Output the [x, y] coordinate of the center of the cell containing the given text.  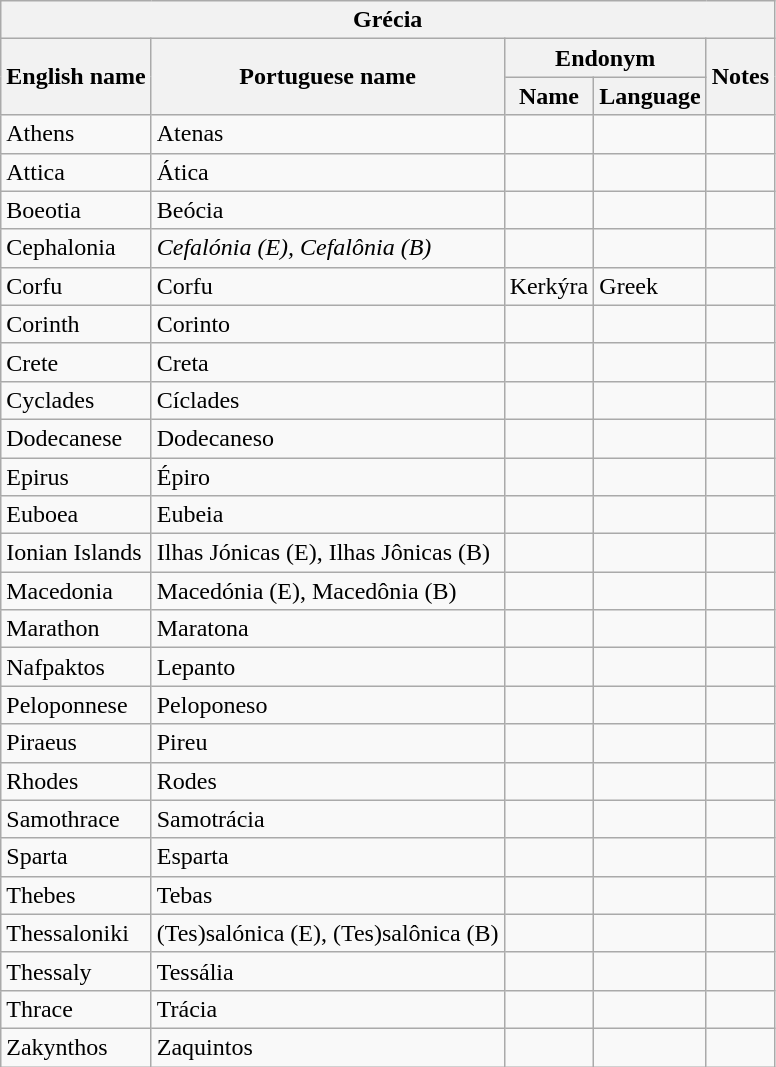
Maratona [328, 629]
Marathon [76, 629]
Épiro [328, 477]
Cephalonia [76, 248]
Macedonia [76, 591]
Cefalónia (E), Cefalônia (B) [328, 248]
Pireu [328, 743]
Kerkýra [549, 286]
Nafpaktos [76, 667]
Rodes [328, 781]
Esparta [328, 857]
Piraeus [76, 743]
Name [549, 96]
Language [650, 96]
Athens [76, 134]
Thebes [76, 895]
Portuguese name [328, 77]
Samotrácia [328, 819]
Attica [76, 172]
Dodecaneso [328, 438]
Grécia [388, 20]
(Tes)salónica (E), (Tes)salônica (B) [328, 933]
Ilhas Jónicas (E), Ilhas Jônicas (B) [328, 553]
Atenas [328, 134]
Cyclades [76, 400]
Beócia [328, 210]
English name [76, 77]
Tebas [328, 895]
Crete [76, 362]
Notes [740, 77]
Corinth [76, 324]
Corinto [328, 324]
Thessaloniki [76, 933]
Tessália [328, 971]
Zakynthos [76, 1047]
Macedónia (E), Macedônia (B) [328, 591]
Epirus [76, 477]
Dodecanese [76, 438]
Ática [328, 172]
Cíclades [328, 400]
Lepanto [328, 667]
Endonym [605, 58]
Ionian Islands [76, 553]
Trácia [328, 1009]
Sparta [76, 857]
Zaquintos [328, 1047]
Peloponnese [76, 705]
Thrace [76, 1009]
Euboea [76, 515]
Samothrace [76, 819]
Greek [650, 286]
Creta [328, 362]
Boeotia [76, 210]
Peloponeso [328, 705]
Eubeia [328, 515]
Thessaly [76, 971]
Rhodes [76, 781]
